From the cell containing the given text, extract its center point as (x, y) coordinate. 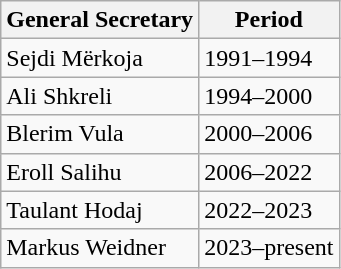
Ali Shkreli (100, 96)
1994–2000 (269, 96)
General Secretary (100, 20)
Markus Weidner (100, 248)
Sejdi Mërkoja (100, 58)
1991–1994 (269, 58)
Blerim Vula (100, 134)
Taulant Hodaj (100, 210)
2006–2022 (269, 172)
Period (269, 20)
2022–2023 (269, 210)
2023–present (269, 248)
Eroll Salihu (100, 172)
2000–2006 (269, 134)
